From the cell containing the given text, extract its center point as [x, y] coordinate. 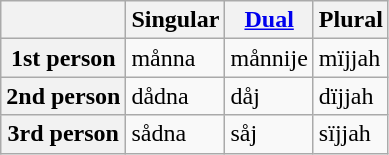
månna [176, 58]
sïjjah [350, 134]
såj [269, 134]
Singular [176, 20]
månnije [269, 58]
1st person [64, 58]
dåj [269, 96]
2nd person [64, 96]
3rd person [64, 134]
mïjjah [350, 58]
Dual [269, 20]
Plural [350, 20]
dïjjah [350, 96]
dådna [176, 96]
sådna [176, 134]
